Identify which cell holds the provided text, then report its [X, Y] central coordinate. 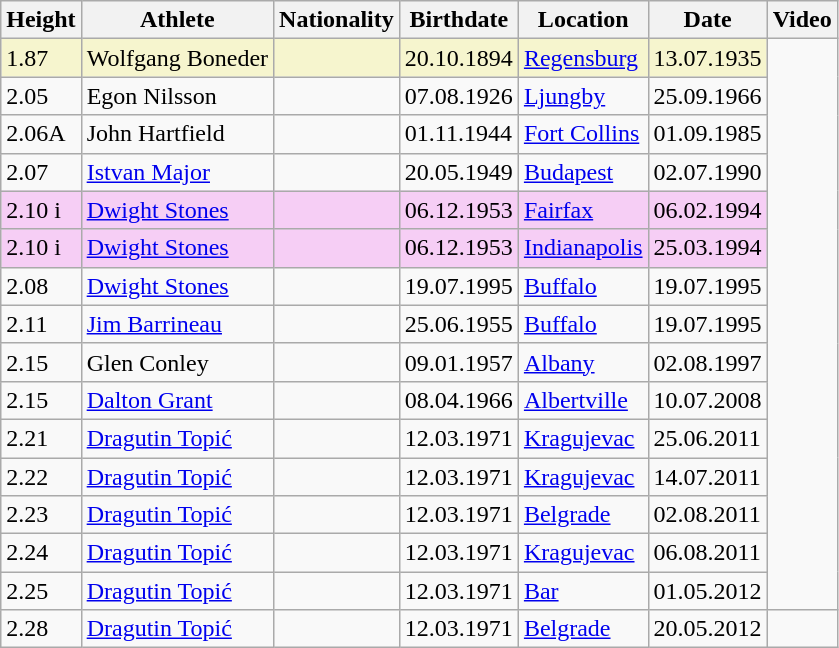
Istvan Major [177, 172]
14.07.2011 [708, 477]
Dalton Grant [177, 400]
02.08.2011 [708, 515]
2.06A [41, 134]
2.25 [41, 591]
07.08.1926 [458, 96]
Fort Collins [583, 134]
Indianapolis [583, 248]
Bar [583, 591]
Date [708, 20]
2.23 [41, 515]
09.01.1957 [458, 362]
2.07 [41, 172]
Video [802, 20]
01.05.2012 [708, 591]
20.05.2012 [708, 629]
Fairfax [583, 210]
02.08.1997 [708, 362]
2.24 [41, 553]
2.11 [41, 324]
08.04.1966 [458, 400]
Wolfgang Boneder [177, 58]
Albertville [583, 400]
Budapest [583, 172]
2.28 [41, 629]
25.03.1994 [708, 248]
25.06.1955 [458, 324]
2.21 [41, 438]
01.09.1985 [708, 134]
Albany [583, 362]
06.02.1994 [708, 210]
25.06.2011 [708, 438]
John Hartfield [177, 134]
1.87 [41, 58]
Height [41, 20]
10.07.2008 [708, 400]
06.08.2011 [708, 553]
Athlete [177, 20]
Jim Barrineau [177, 324]
Location [583, 20]
Glen Conley [177, 362]
01.11.1944 [458, 134]
Ljungby [583, 96]
13.07.1935 [708, 58]
20.05.1949 [458, 172]
2.08 [41, 286]
Nationality [337, 20]
2.05 [41, 96]
2.22 [41, 477]
Egon Nilsson [177, 96]
Regensburg [583, 58]
Birthdate [458, 20]
25.09.1966 [708, 96]
02.07.1990 [708, 172]
20.10.1894 [458, 58]
